Locate the cell with the specified text and output its [X, Y] center coordinate. 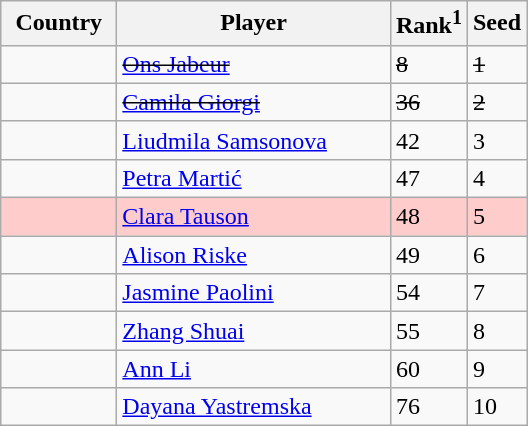
Petra Martić [254, 178]
47 [428, 178]
Clara Tauson [254, 217]
55 [428, 331]
6 [496, 255]
54 [428, 293]
Camila Giorgi [254, 102]
76 [428, 407]
3 [496, 140]
Ons Jabeur [254, 64]
Rank1 [428, 24]
49 [428, 255]
Zhang Shuai [254, 331]
10 [496, 407]
Player [254, 24]
Jasmine Paolini [254, 293]
Dayana Yastremska [254, 407]
1 [496, 64]
5 [496, 217]
Seed [496, 24]
Alison Riske [254, 255]
4 [496, 178]
42 [428, 140]
Liudmila Samsonova [254, 140]
9 [496, 369]
7 [496, 293]
Country [59, 24]
48 [428, 217]
60 [428, 369]
2 [496, 102]
36 [428, 102]
Ann Li [254, 369]
